Locate the cell with the specified text and output its [X, Y] center coordinate. 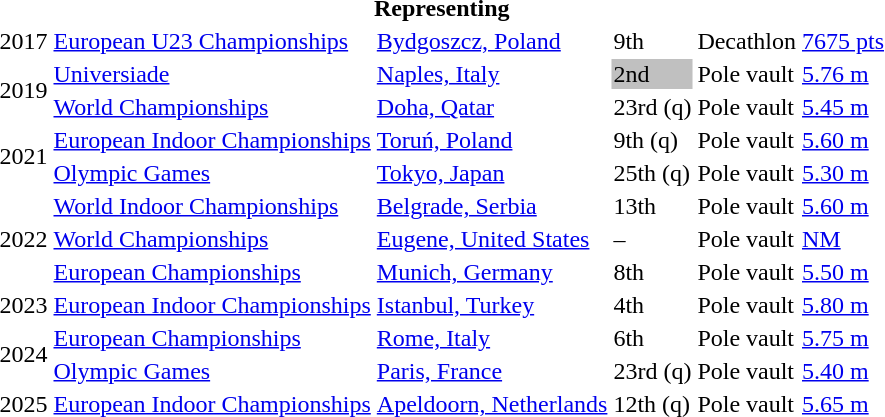
9th [652, 41]
5.30 m [842, 173]
European U23 Championships [212, 41]
5.80 m [842, 305]
Paris, France [492, 371]
5.45 m [842, 107]
9th (q) [652, 140]
5.76 m [842, 74]
Munich, Germany [492, 272]
Tokyo, Japan [492, 173]
8th [652, 272]
Belgrade, Serbia [492, 206]
– [652, 239]
Universiade [212, 74]
Rome, Italy [492, 338]
6th [652, 338]
7675 pts [842, 41]
Toruń, Poland [492, 140]
Decathlon [747, 41]
2nd [652, 74]
Doha, Qatar [492, 107]
13th [652, 206]
Istanbul, Turkey [492, 305]
25th (q) [652, 173]
5.40 m [842, 371]
Eugene, United States [492, 239]
Naples, Italy [492, 74]
5.50 m [842, 272]
World Indoor Championships [212, 206]
Bydgoszcz, Poland [492, 41]
4th [652, 305]
NM [842, 239]
5.75 m [842, 338]
